Extract the (X, Y) coordinate from the center of the cell holding the provided text.  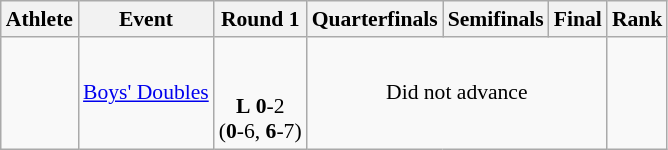
Round 1 (260, 19)
Final (578, 19)
Rank (638, 19)
L 0-2 (0-6, 6-7) (260, 93)
Did not advance (457, 93)
Semifinals (496, 19)
Quarterfinals (375, 19)
Athlete (40, 19)
Event (146, 19)
Boys' Doubles (146, 93)
